Pinpoint the cell where the given text exists, returning its [x, y] midpoint coordinate. 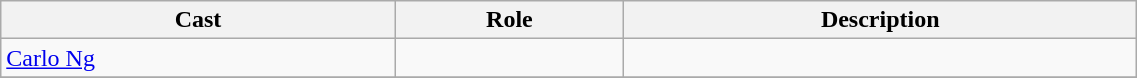
Description [880, 20]
Cast [198, 20]
Carlo Ng [198, 58]
Role [509, 20]
